Identify which cell holds the provided text, then report its (X, Y) central coordinate. 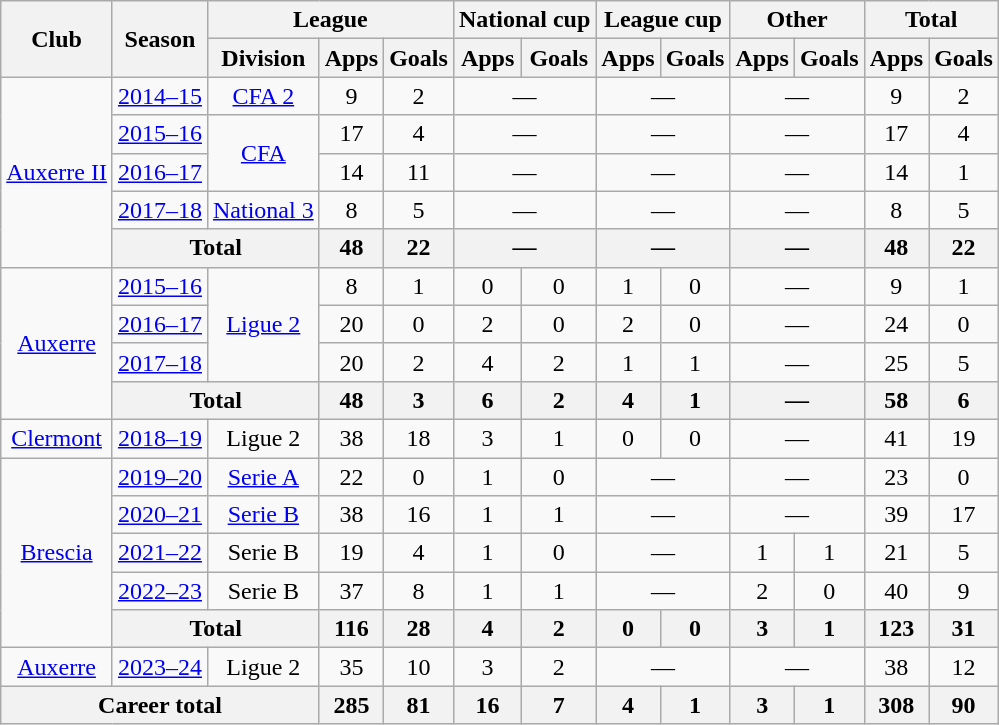
28 (419, 629)
35 (351, 667)
Brescia (57, 553)
2019–20 (160, 477)
2023–24 (160, 667)
58 (896, 400)
116 (351, 629)
12 (964, 667)
11 (419, 172)
League (330, 20)
Clermont (57, 438)
2020–21 (160, 515)
31 (964, 629)
21 (896, 553)
2021–22 (160, 553)
81 (419, 705)
308 (896, 705)
Auxerre II (57, 172)
37 (351, 591)
2022–23 (160, 591)
25 (896, 362)
Serie A (263, 477)
123 (896, 629)
18 (419, 438)
90 (964, 705)
National cup (524, 20)
10 (419, 667)
Other (797, 20)
2018–19 (160, 438)
Season (160, 39)
41 (896, 438)
Career total (160, 705)
CFA 2 (263, 96)
39 (896, 515)
285 (351, 705)
League cup (663, 20)
24 (896, 324)
Club (57, 39)
Division (263, 58)
23 (896, 477)
National 3 (263, 210)
2014–15 (160, 96)
7 (559, 705)
CFA (263, 153)
40 (896, 591)
